From the cell containing the given text, extract its center point as [X, Y] coordinate. 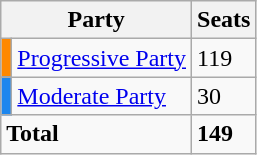
149 [224, 134]
Progressive Party [102, 58]
Seats [224, 20]
119 [224, 58]
Moderate Party [102, 96]
Party [96, 20]
30 [224, 96]
Total [96, 134]
